Extract the [x, y] coordinate from the center of the cell holding the provided text.  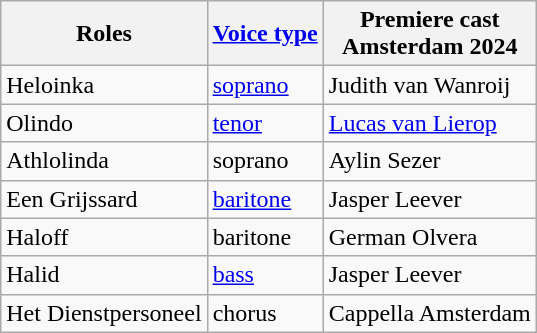
Een Grijssard [104, 199]
Cappella Amsterdam [430, 313]
Heloinka [104, 85]
Lucas van Lierop [430, 123]
Aylin Sezer [430, 161]
tenor [265, 123]
bass [265, 275]
Halid [104, 275]
Voice type [265, 34]
chorus [265, 313]
Roles [104, 34]
Het Dienstpersoneel [104, 313]
Premiere castAmsterdam 2024 [430, 34]
Olindo [104, 123]
Haloff [104, 237]
Judith van Wanroij [430, 85]
Athlolinda [104, 161]
German Olvera [430, 237]
